Search for the cell housing the specified text and yield its (x, y) center coordinate. 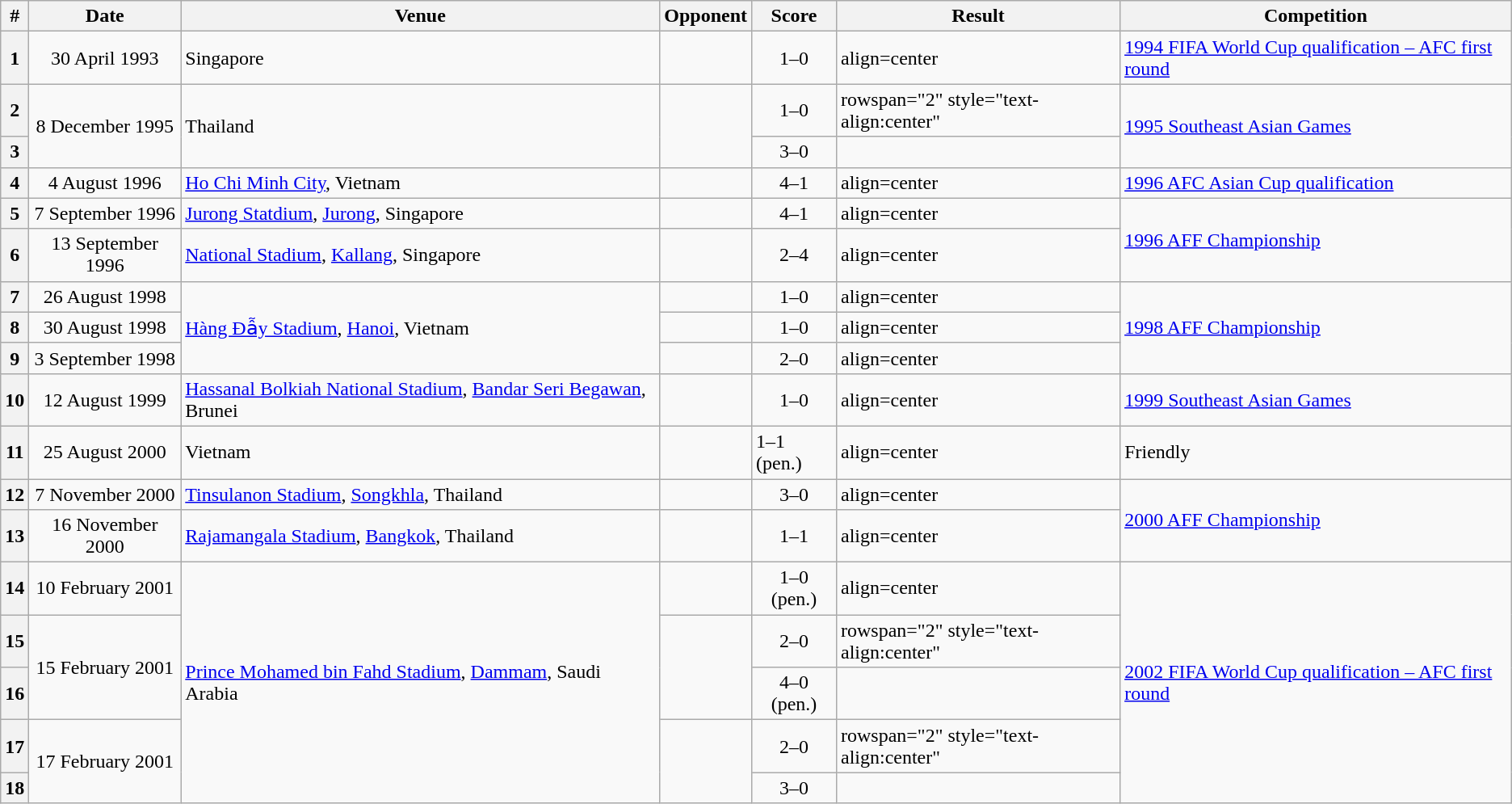
Hàng Đẫy Stadium, Hanoi, Vietnam (420, 327)
Score (795, 16)
1999 Southeast Asian Games (1317, 399)
Ho Chi Minh City, Vietnam (420, 183)
1996 AFC Asian Cup qualification (1317, 183)
5 (15, 213)
# (15, 16)
10 (15, 399)
9 (15, 358)
Thailand (420, 126)
Singapore (420, 58)
1 (15, 58)
8 (15, 327)
Result (977, 16)
17 (15, 747)
14 (15, 588)
1–1 (795, 537)
1994 FIFA World Cup qualification – AFC first round (1317, 58)
16 (15, 693)
National Stadium, Kallang, Singapore (420, 255)
7 (15, 297)
2000 AFF Championship (1317, 520)
1998 AFF Championship (1317, 327)
Prince Mohamed bin Fahd Stadium, Dammam, Saudi Arabia (420, 683)
1996 AFF Championship (1317, 239)
Jurong Statdium, Jurong, Singapore (420, 213)
1–1 (pen.) (795, 453)
30 August 1998 (105, 327)
7 November 2000 (105, 494)
Venue (420, 16)
3 September 1998 (105, 358)
Date (105, 16)
12 August 1999 (105, 399)
4 (15, 183)
2002 FIFA World Cup qualification – AFC first round (1317, 683)
4–0 (pen.) (795, 693)
17 February 2001 (105, 761)
15 February 2001 (105, 667)
6 (15, 255)
Opponent (706, 16)
13 September 1996 (105, 255)
Competition (1317, 16)
11 (15, 453)
2–4 (795, 255)
1995 Southeast Asian Games (1317, 126)
18 (15, 788)
25 August 2000 (105, 453)
Vietnam (420, 453)
Friendly (1317, 453)
7 September 1996 (105, 213)
Hassanal Bolkiah National Stadium, Bandar Seri Begawan, Brunei (420, 399)
16 November 2000 (105, 537)
15 (15, 642)
13 (15, 537)
1–0 (pen.) (795, 588)
26 August 1998 (105, 297)
3 (15, 152)
2 (15, 110)
Tinsulanon Stadium, Songkhla, Thailand (420, 494)
Rajamangala Stadium, Bangkok, Thailand (420, 537)
30 April 1993 (105, 58)
10 February 2001 (105, 588)
8 December 1995 (105, 126)
4 August 1996 (105, 183)
12 (15, 494)
